From the cell containing the given text, extract its center point as [x, y] coordinate. 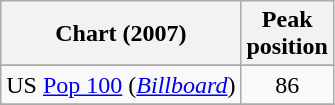
US Pop 100 (Billboard) [121, 85]
Peakposition [287, 34]
Chart (2007) [121, 34]
86 [287, 85]
